Detect which cell encompasses the target text, then output its [X, Y] center coordinate. 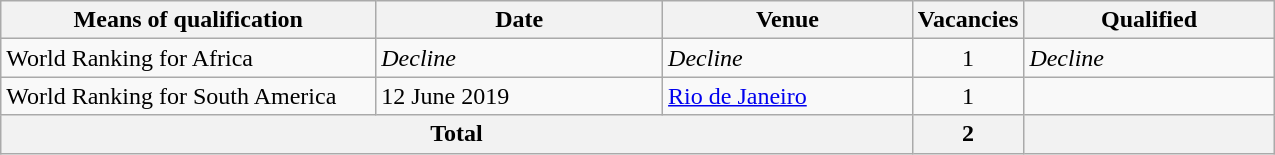
World Ranking for Africa [188, 58]
Total [457, 134]
World Ranking for South America [188, 96]
12 June 2019 [520, 96]
Means of qualification [188, 20]
Date [520, 20]
Venue [788, 20]
2 [968, 134]
Vacancies [968, 20]
Rio de Janeiro [788, 96]
Qualified [1149, 20]
